Provide the [x, y] coordinate of the cell's center where the given text is located.  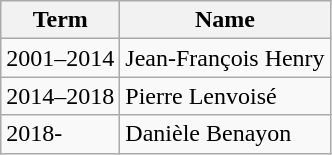
Jean-François Henry [225, 58]
Name [225, 20]
2014–2018 [60, 96]
2018- [60, 134]
Term [60, 20]
Pierre Lenvoisé [225, 96]
2001–2014 [60, 58]
Danièle Benayon [225, 134]
